Scan for the cell matching the given text and deliver its (X, Y) coordinate at center. 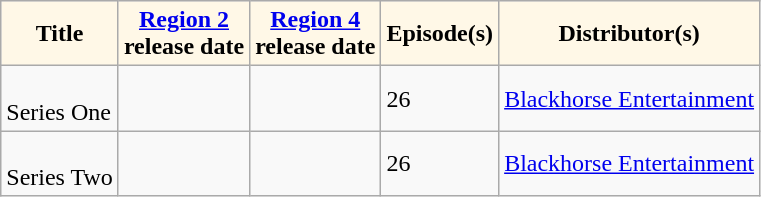
Episode(s) (440, 34)
Series Two (60, 164)
Series One (60, 98)
Distributor(s) (630, 34)
Region 2release date (184, 34)
Title (60, 34)
Region 4release date (316, 34)
